Find where the given text appears and provide that cell's center as (X, Y) coordinate. 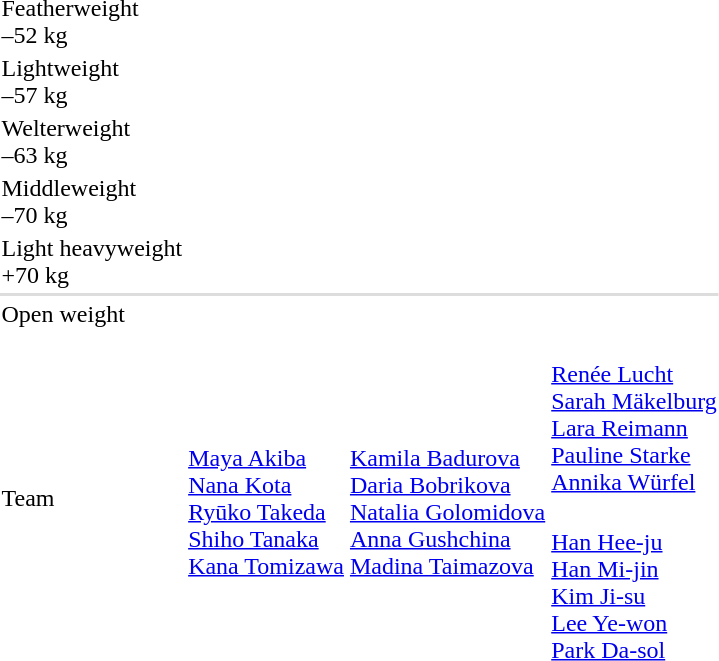
Lightweight–57 kg (92, 82)
Light heavyweight+70 kg (92, 262)
Renée LuchtSarah MäkelburgLara ReimannPauline StarkeAnnika Würfel (634, 414)
Middleweight–70 kg (92, 202)
Open weight (92, 314)
Welterweight–63 kg (92, 142)
